Find where the given text appears and provide that cell's center as (x, y) coordinate. 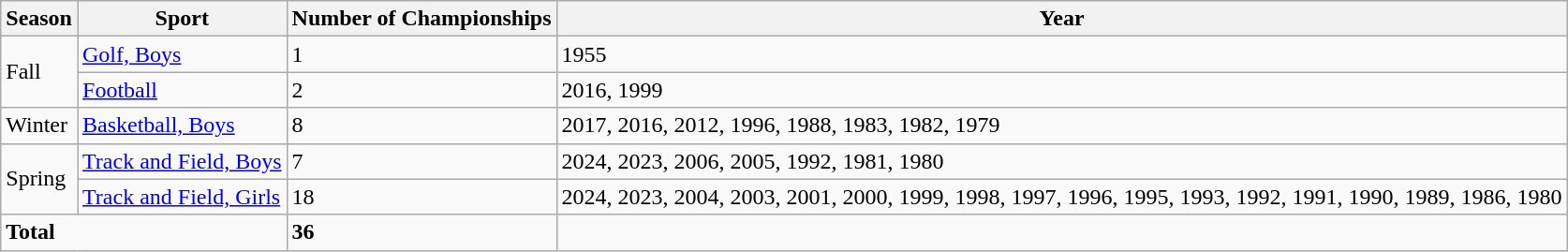
Football (182, 90)
Winter (39, 126)
1 (422, 54)
Track and Field, Girls (182, 197)
Spring (39, 179)
7 (422, 161)
2024, 2023, 2004, 2003, 2001, 2000, 1999, 1998, 1997, 1996, 1995, 1993, 1992, 1991, 1990, 1989, 1986, 1980 (1062, 197)
Year (1062, 19)
Track and Field, Boys (182, 161)
8 (422, 126)
Golf, Boys (182, 54)
Fall (39, 72)
Season (39, 19)
2 (422, 90)
1955 (1062, 54)
2017, 2016, 2012, 1996, 1988, 1983, 1982, 1979 (1062, 126)
2016, 1999 (1062, 90)
Total (144, 232)
Number of Championships (422, 19)
Sport (182, 19)
18 (422, 197)
Basketball, Boys (182, 126)
2024, 2023, 2006, 2005, 1992, 1981, 1980 (1062, 161)
36 (422, 232)
